Return the (x, y) coordinate for the center point of the cell that contains the specified text.  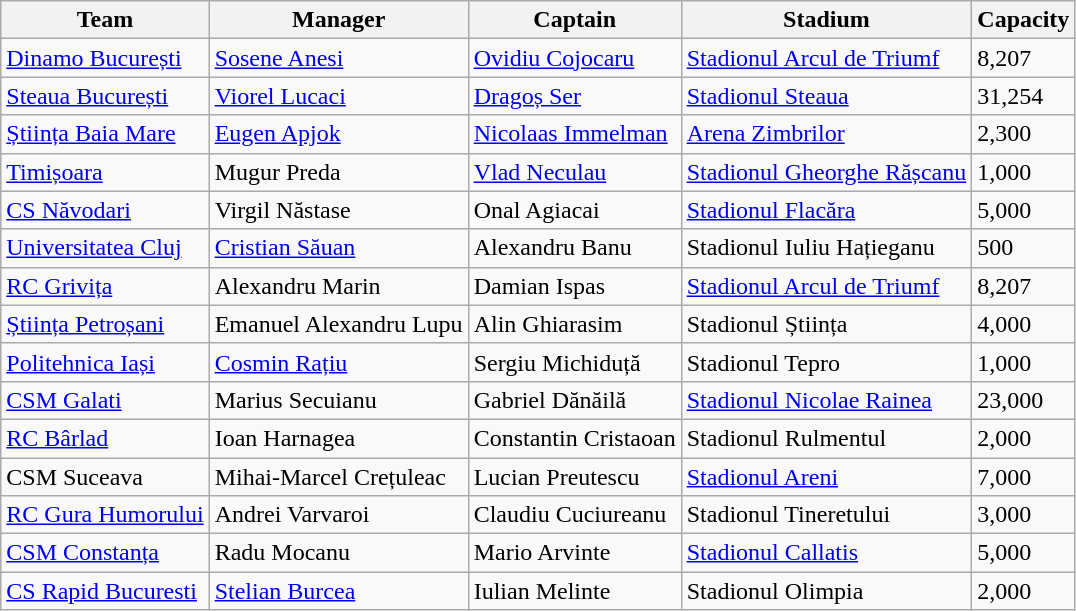
3,000 (1024, 515)
CS Năvodari (105, 210)
Stadionul Areni (826, 477)
Arena Zimbrilor (826, 134)
Alin Ghiarasim (574, 324)
Timișoara (105, 172)
Universitatea Cluj (105, 248)
Cristian Săuan (338, 248)
Stadionul Rulmentul (826, 438)
Mihai-Marcel Crețuleac (338, 477)
CSM Suceava (105, 477)
Ovidiu Cojocaru (574, 58)
500 (1024, 248)
Stadionul Tepro (826, 362)
Constantin Cristaoan (574, 438)
Viorel Lucaci (338, 96)
Stadionul Olimpia (826, 591)
Sosene Anesi (338, 58)
CSM Galati (105, 400)
Lucian Preutescu (574, 477)
31,254 (1024, 96)
Stadionul Tineretului (826, 515)
Iulian Melinte (574, 591)
Capacity (1024, 20)
CS Rapid Bucuresti (105, 591)
Știința Baia Mare (105, 134)
Stadionul Gheorghe Rășcanu (826, 172)
Stadionul Callatis (826, 553)
Nicolaas Immelman (574, 134)
4,000 (1024, 324)
Captain (574, 20)
23,000 (1024, 400)
Stadionul Flacăra (826, 210)
RC Gura Humorului (105, 515)
Alexandru Marin (338, 286)
Ioan Harnagea (338, 438)
Sergiu Michiduță (574, 362)
Gabriel Dănăilă (574, 400)
Stadionul Știința (826, 324)
Damian Ispas (574, 286)
Stadionul Iuliu Hațieganu (826, 248)
Stadionul Steaua (826, 96)
2,300 (1024, 134)
Stadionul Nicolae Rainea (826, 400)
RC Grivița (105, 286)
Emanuel Alexandru Lupu (338, 324)
Onal Agiacai (574, 210)
Steaua București (105, 96)
CSM Constanța (105, 553)
Stadium (826, 20)
Claudiu Cuciureanu (574, 515)
RC Bârlad (105, 438)
Cosmin Rațiu (338, 362)
Dragoș Ser (574, 96)
Dinamo București (105, 58)
Știința Petroșani (105, 324)
Radu Mocanu (338, 553)
Team (105, 20)
Virgil Năstase (338, 210)
Vlad Neculau (574, 172)
7,000 (1024, 477)
Marius Secuianu (338, 400)
Stelian Burcea (338, 591)
Alexandru Banu (574, 248)
Manager (338, 20)
Eugen Apjok (338, 134)
Politehnica Iași (105, 362)
Mario Arvinte (574, 553)
Mugur Preda (338, 172)
Andrei Varvaroi (338, 515)
